From the cell containing the given text, extract its center point as [x, y] coordinate. 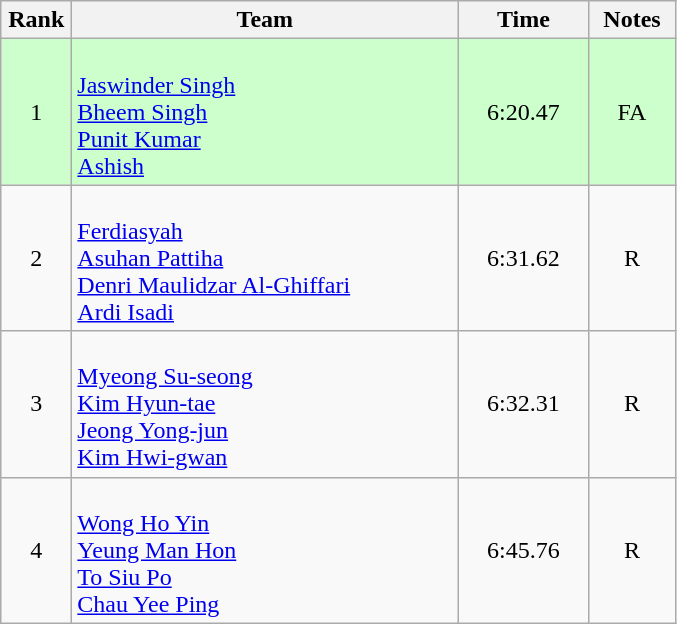
Wong Ho YinYeung Man HonTo Siu PoChau Yee Ping [265, 550]
Notes [632, 20]
FA [632, 112]
6:31.62 [524, 258]
3 [36, 404]
1 [36, 112]
2 [36, 258]
FerdiasyahAsuhan PattihaDenri Maulidzar Al-GhiffariArdi Isadi [265, 258]
6:32.31 [524, 404]
Team [265, 20]
6:45.76 [524, 550]
Myeong Su-seongKim Hyun-taeJeong Yong-junKim Hwi-gwan [265, 404]
6:20.47 [524, 112]
4 [36, 550]
Jaswinder SinghBheem SinghPunit KumarAshish [265, 112]
Time [524, 20]
Rank [36, 20]
